Return the (X, Y) coordinate for the center point of the cell that contains the specified text.  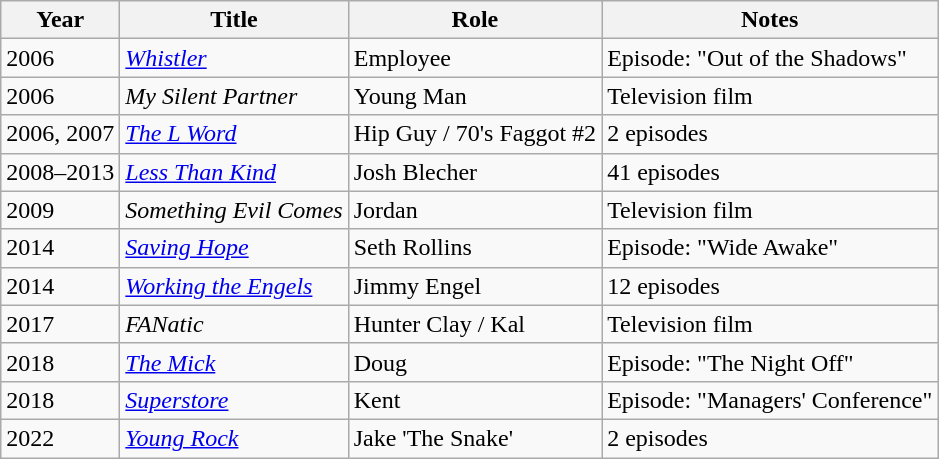
Young Man (474, 96)
2008–2013 (60, 172)
Jimmy Engel (474, 286)
Year (60, 20)
The L Word (234, 134)
Working the Engels (234, 286)
Notes (770, 20)
Title (234, 20)
My Silent Partner (234, 96)
2006, 2007 (60, 134)
Role (474, 20)
Episode: "The Night Off" (770, 362)
Josh Blecher (474, 172)
Seth Rollins (474, 248)
12 episodes (770, 286)
Episode: "Wide Awake" (770, 248)
Whistler (234, 58)
Superstore (234, 400)
41 episodes (770, 172)
Hip Guy / 70's Faggot #2 (474, 134)
Saving Hope (234, 248)
Kent (474, 400)
FANatic (234, 324)
Episode: "Managers' Conference" (770, 400)
2009 (60, 210)
2022 (60, 438)
Jake 'The Snake' (474, 438)
Episode: "Out of the Shadows" (770, 58)
Less Than Kind (234, 172)
Employee (474, 58)
Hunter Clay / Kal (474, 324)
Something Evil Comes (234, 210)
Doug (474, 362)
Jordan (474, 210)
2017 (60, 324)
Young Rock (234, 438)
The Mick (234, 362)
